For the text-containing cell, return its midpoint in [x, y] coordinate format. 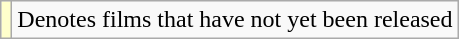
Denotes films that have not yet been released [235, 20]
